Pinpoint the cell where the given text exists, returning its (X, Y) midpoint coordinate. 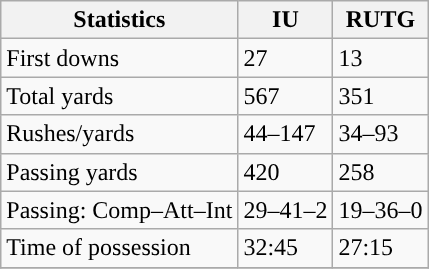
Passing: Comp–Att–Int (120, 210)
567 (286, 96)
19–36–0 (380, 210)
Total yards (120, 96)
Statistics (120, 20)
27 (286, 58)
First downs (120, 58)
29–41–2 (286, 210)
27:15 (380, 248)
Time of possession (120, 248)
32:45 (286, 248)
351 (380, 96)
Passing yards (120, 172)
420 (286, 172)
RUTG (380, 20)
44–147 (286, 134)
13 (380, 58)
258 (380, 172)
Rushes/yards (120, 134)
34–93 (380, 134)
IU (286, 20)
